Capture the cell that displays the provided text and extract its (X, Y) central coordinate. 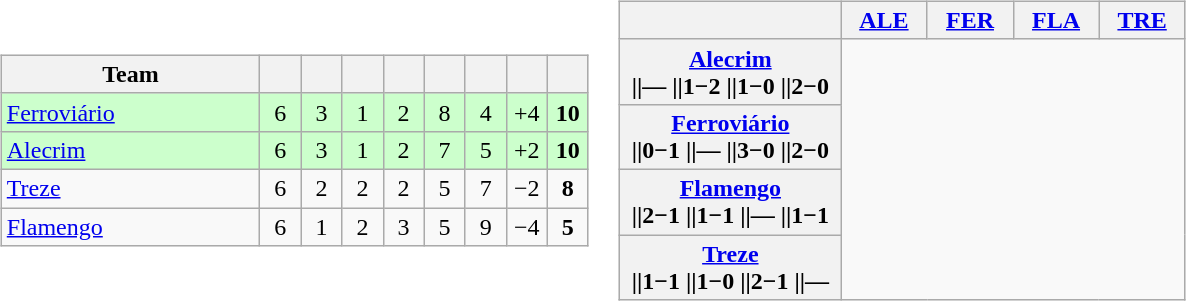
−2 (526, 188)
Ferroviário (130, 112)
Alecrim (130, 150)
Flamengo ||2−1 ||1−1 ||— ||1−1 (730, 202)
Ferroviário ||0−1 ||— ||3−0 ||2−0 (730, 136)
FLA (1056, 20)
+4 (526, 112)
9 (486, 227)
Treze ||1−1 ||1−0 ||2−1 ||— (730, 266)
FER (970, 20)
ALE (884, 20)
Alecrim ||— ||1−2 ||1−0 ||2−0 (730, 72)
TRE (1142, 20)
Flamengo (130, 227)
4 (486, 112)
−4 (526, 227)
Team (130, 74)
+2 (526, 150)
Treze (130, 188)
